Provide the (x, y) coordinate of the cell's center where the given text is located.  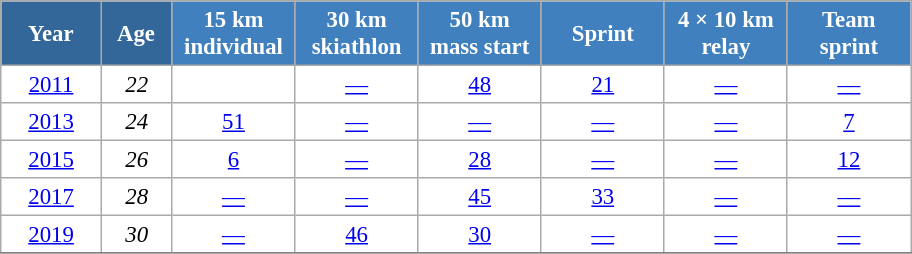
Age (136, 34)
48 (480, 85)
2015 (52, 160)
50 km mass start (480, 34)
24 (136, 122)
15 km individual (234, 34)
Year (52, 34)
26 (136, 160)
46 (356, 235)
12 (848, 160)
7 (848, 122)
Sprint (602, 34)
22 (136, 85)
45 (480, 197)
51 (234, 122)
4 × 10 km relay (726, 34)
30 km skiathlon (356, 34)
21 (602, 85)
2019 (52, 235)
6 (234, 160)
33 (602, 197)
Team sprint (848, 34)
2017 (52, 197)
2011 (52, 85)
2013 (52, 122)
